Identify which cell holds the provided text, then report its [X, Y] central coordinate. 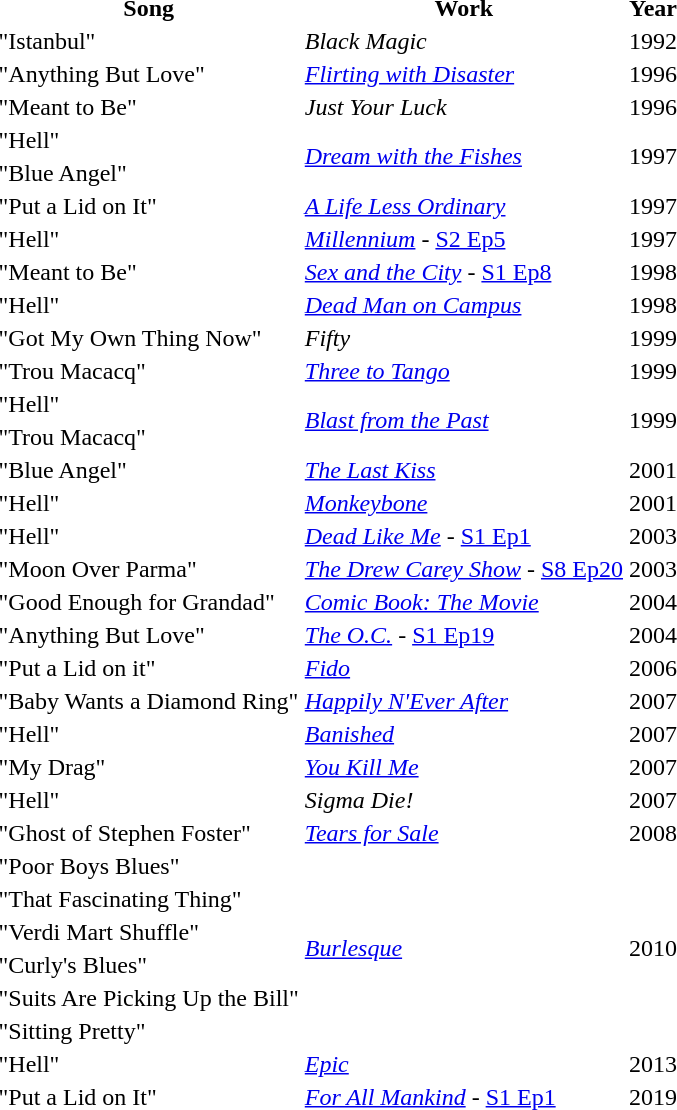
Black Magic [464, 41]
A Life Less Ordinary [464, 206]
Flirting with Disaster [464, 74]
The Last Kiss [464, 470]
Dream with the Fishes [464, 156]
Sex and the City - S1 Ep8 [464, 272]
Dead Like Me - S1 Ep1 [464, 536]
Blast from the Past [464, 420]
Three to Tango [464, 371]
The O.C. - S1 Ep19 [464, 635]
Comic Book: The Movie [464, 602]
Sigma Die! [464, 800]
Happily N'Ever After [464, 701]
Dead Man on Campus [464, 305]
Just Your Luck [464, 107]
Fido [464, 668]
Burlesque [464, 948]
Monkeybone [464, 503]
Epic [464, 1064]
Millennium - S2 Ep5 [464, 239]
Banished [464, 734]
The Drew Carey Show - S8 Ep20 [464, 569]
Fifty [464, 338]
Tears for Sale [464, 833]
You Kill Me [464, 767]
